Determine the [X, Y] coordinate at the center of the cell enclosing the given text.  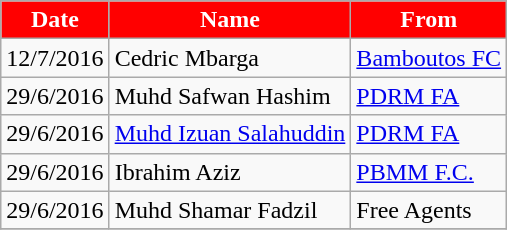
Muhd Safwan Hashim [230, 96]
Bamboutos FC [429, 58]
Cedric Mbarga [230, 58]
Ibrahim Aziz [230, 172]
Free Agents [429, 210]
Name [230, 20]
Date [55, 20]
PBMM F.C. [429, 172]
Muhd Izuan Salahuddin [230, 134]
12/7/2016 [55, 58]
Muhd Shamar Fadzil [230, 210]
From [429, 20]
